Locate the cell with the specified text and output its (X, Y) center coordinate. 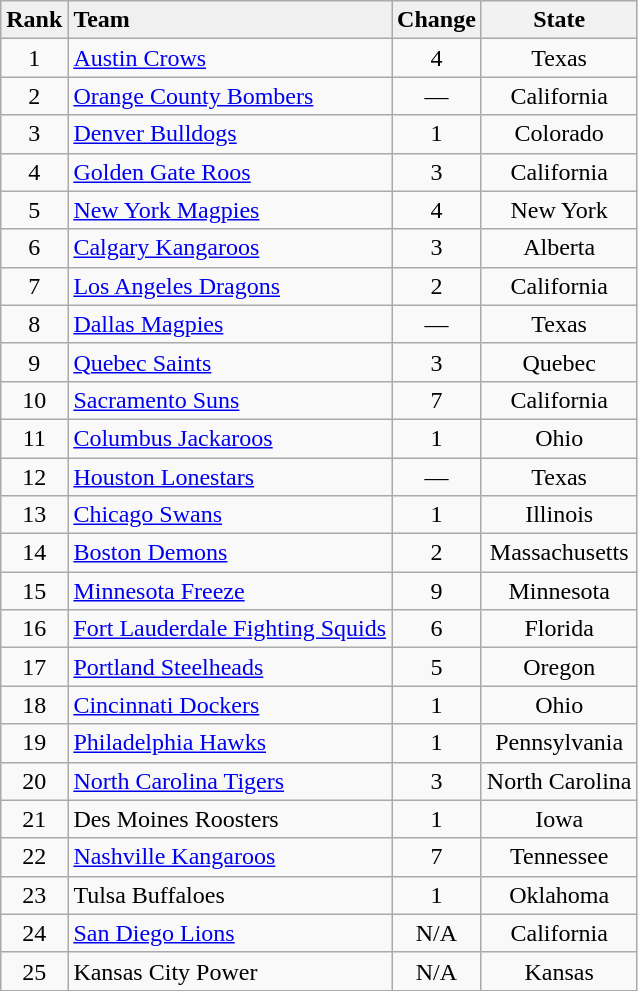
13 (34, 515)
Orange County Bombers (230, 96)
18 (34, 705)
8 (34, 324)
Houston Lonestars (230, 477)
Portland Steelheads (230, 667)
10 (34, 400)
Tennessee (559, 857)
Sacramento Suns (230, 400)
Quebec (559, 362)
25 (34, 971)
12 (34, 477)
Boston Demons (230, 553)
Colorado (559, 134)
Pennsylvania (559, 743)
Tulsa Buffaloes (230, 895)
New York (559, 210)
Nashville Kangaroos (230, 857)
23 (34, 895)
Rank (34, 20)
22 (34, 857)
16 (34, 629)
Calgary Kangaroos (230, 248)
San Diego Lions (230, 933)
Fort Lauderdale Fighting Squids (230, 629)
North Carolina Tigers (230, 781)
Minnesota (559, 591)
Philadelphia Hawks (230, 743)
21 (34, 819)
Oklahoma (559, 895)
Quebec Saints (230, 362)
15 (34, 591)
Dallas Magpies (230, 324)
Austin Crows (230, 58)
Iowa (559, 819)
24 (34, 933)
Change (437, 20)
19 (34, 743)
Des Moines Roosters (230, 819)
Chicago Swans (230, 515)
New York Magpies (230, 210)
Kansas (559, 971)
Kansas City Power (230, 971)
Oregon (559, 667)
Alberta (559, 248)
State (559, 20)
20 (34, 781)
North Carolina (559, 781)
11 (34, 438)
Golden Gate Roos (230, 172)
Illinois (559, 515)
Columbus Jackaroos (230, 438)
Los Angeles Dragons (230, 286)
17 (34, 667)
Denver Bulldogs (230, 134)
Team (230, 20)
Florida (559, 629)
Cincinnati Dockers (230, 705)
Massachusetts (559, 553)
Minnesota Freeze (230, 591)
14 (34, 553)
